Return (x, y) of the center of cell containing provided text 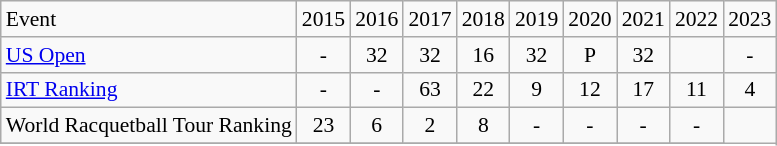
2019 (536, 19)
63 (430, 90)
23 (324, 126)
11 (696, 90)
2022 (696, 19)
22 (484, 90)
12 (590, 90)
P (590, 55)
17 (644, 90)
World Racquetball Tour Ranking (149, 126)
2 (430, 126)
Event (149, 19)
2018 (484, 19)
2020 (590, 19)
4 (750, 90)
16 (484, 55)
2015 (324, 19)
2017 (430, 19)
2021 (644, 19)
2016 (376, 19)
8 (484, 126)
IRT Ranking (149, 90)
6 (376, 126)
9 (536, 90)
US Open (149, 55)
2023 (750, 19)
